Scan for the cell matching the given text and deliver its [X, Y] coordinate at center. 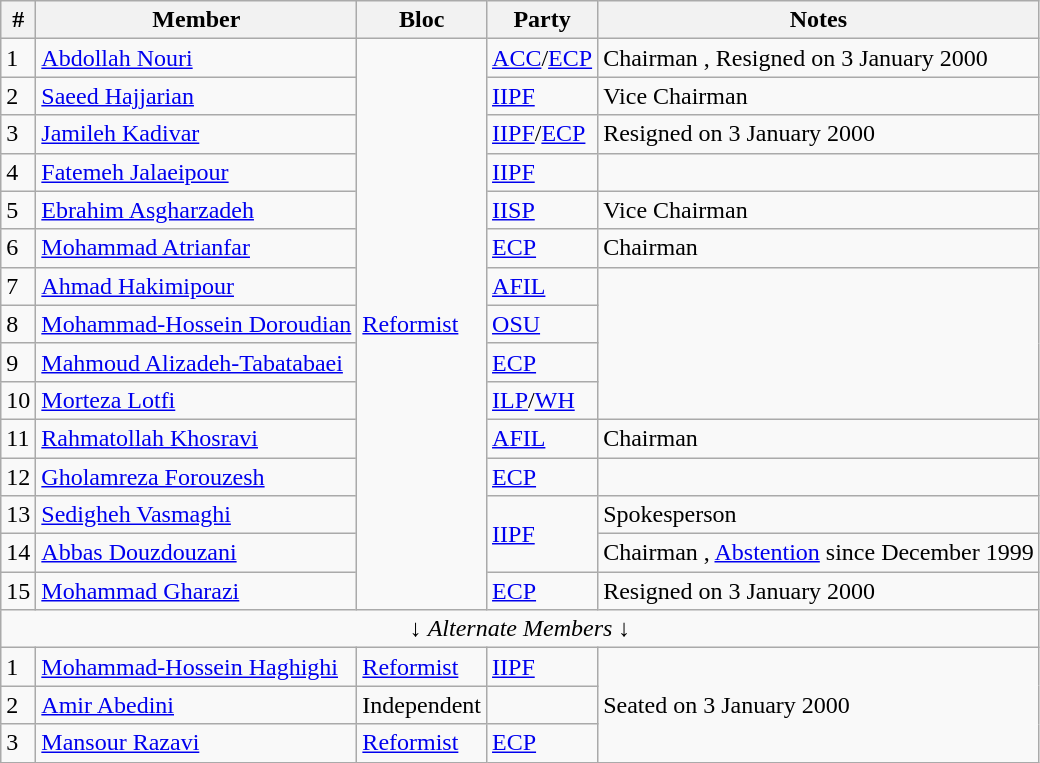
15 [18, 591]
7 [18, 286]
Sedigheh Vasmaghi [196, 515]
Mahmoud Alizadeh-Tabatabaei [196, 362]
Gholamreza Forouzesh [196, 477]
↓ Alternate Members ↓ [520, 629]
12 [18, 477]
OSU [542, 324]
8 [18, 324]
Saeed Hajjarian [196, 96]
Abbas Douzdouzani [196, 553]
13 [18, 515]
ILP/WH [542, 400]
Independent [422, 705]
ACC/ECP [542, 58]
Ahmad Hakimipour [196, 286]
Member [196, 20]
5 [18, 210]
IIPF/ECP [542, 134]
Bloc [422, 20]
Rahmatollah Khosravi [196, 438]
Mohammad Atrianfar [196, 248]
Chairman , Abstention since December 1999 [819, 553]
10 [18, 400]
Seated on 3 January 2000 [819, 705]
Mohammad-Hossein Doroudian [196, 324]
4 [18, 172]
14 [18, 553]
Chairman , Resigned on 3 January 2000 [819, 58]
11 [18, 438]
Jamileh Kadivar [196, 134]
Spokesperson [819, 515]
Notes [819, 20]
6 [18, 248]
Mohammad-Hossein Haghighi [196, 667]
IISP [542, 210]
Mansour Razavi [196, 743]
Party [542, 20]
Abdollah Nouri [196, 58]
# [18, 20]
Morteza Lotfi [196, 400]
Fatemeh Jalaeipour [196, 172]
Amir Abedini [196, 705]
9 [18, 362]
Mohammad Gharazi [196, 591]
Ebrahim Asgharzadeh [196, 210]
